Pinpoint the cell where the given text exists, returning its (x, y) midpoint coordinate. 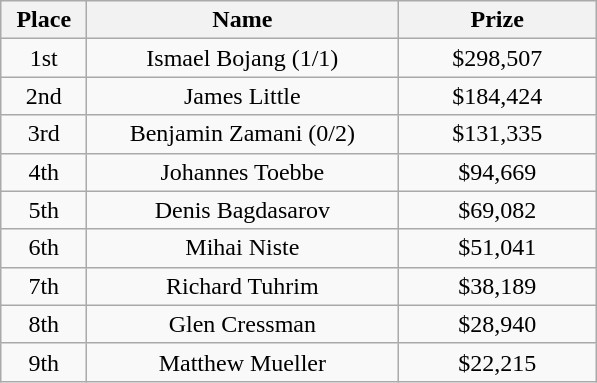
9th (44, 362)
8th (44, 324)
$22,215 (498, 362)
4th (44, 172)
7th (44, 286)
Johannes Toebbe (242, 172)
Ismael Bojang (1/1) (242, 58)
3rd (44, 134)
Name (242, 20)
$28,940 (498, 324)
Mihai Niste (242, 248)
$298,507 (498, 58)
$69,082 (498, 210)
$94,669 (498, 172)
2nd (44, 96)
Prize (498, 20)
Richard Tuhrim (242, 286)
Glen Cressman (242, 324)
$131,335 (498, 134)
Place (44, 20)
$184,424 (498, 96)
5th (44, 210)
James Little (242, 96)
6th (44, 248)
$51,041 (498, 248)
Benjamin Zamani (0/2) (242, 134)
1st (44, 58)
Denis Bagdasarov (242, 210)
Matthew Mueller (242, 362)
$38,189 (498, 286)
